Determine the [x, y] coordinate at the center of the cell enclosing the given text.  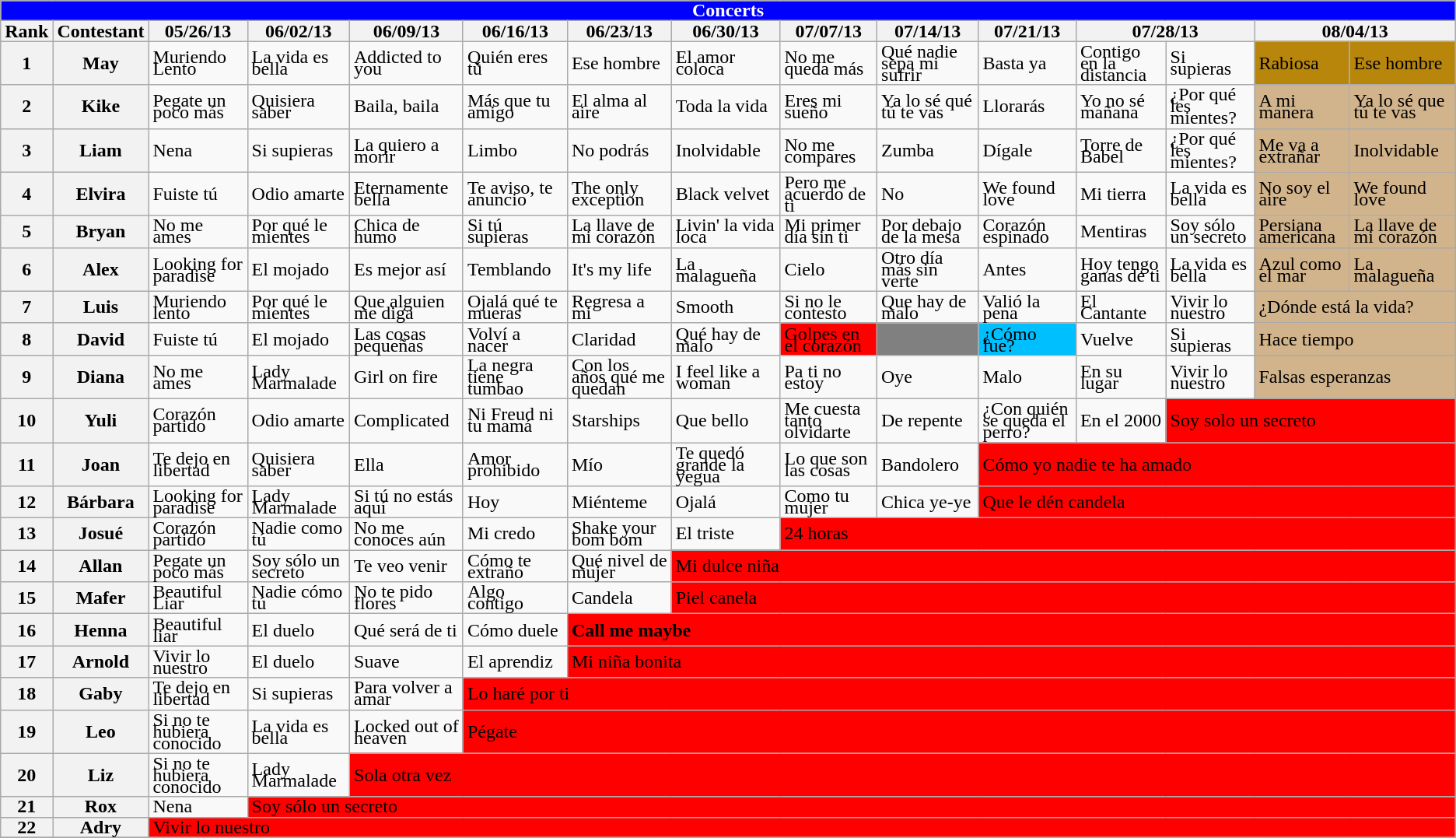
18 [26, 694]
Henna [101, 630]
Liz [101, 775]
No [928, 194]
Qué será de ti [407, 630]
Diana [101, 377]
Qué nadie sepa mi sufrir [928, 63]
Arnold [101, 661]
Piel canela [1063, 598]
Volví a nacer [515, 339]
Suave [407, 661]
Addicted to you [407, 63]
Por debajo de la mesa [928, 232]
No te pido flores [407, 598]
20 [26, 775]
No me queda más [829, 63]
Mafer [101, 598]
Allan [101, 566]
La quiero a morir [407, 150]
05/26/13 [198, 31]
Pa ti no estoy [829, 377]
2 [26, 107]
Persiana americana [1302, 232]
It's my life [619, 269]
Las cosas pequeñas [407, 339]
Oye [928, 377]
Amor prohibido [515, 464]
¿Cómo fue? [1027, 339]
4 [26, 194]
Ya lo sé qué tú te vas [928, 107]
Luis [101, 307]
El aprendiz [515, 661]
Azul como el mar [1302, 269]
Otro día más sin verte [928, 269]
Muriendo lento [198, 307]
Mi niña bonita [1011, 661]
Mi dulce niña [1063, 566]
Bandolero [928, 464]
En su lugar [1121, 377]
12 [26, 503]
Cómo te extraño [515, 566]
Shake your bom bom [619, 534]
Como tu mujer [829, 503]
Mi primer día sin ti [829, 232]
David [101, 339]
Qué hay de malo [726, 339]
Ella [407, 464]
Te veo venir [407, 566]
Gaby [101, 694]
Pégate [959, 731]
Llorarás [1027, 107]
Falsas esperanzas [1355, 377]
Ojalá [726, 503]
8 [26, 339]
Livin' la vida loca [726, 232]
Qué nivel de mujer [619, 566]
Dígale [1027, 150]
15 [26, 598]
Que bello [726, 420]
El triste [726, 534]
En el 2000 [1121, 420]
Girl on fire [407, 377]
Que le dén candela [1216, 503]
Chica de humo [407, 232]
Ni Freud ni tu mamá [515, 420]
Josué [101, 534]
El alma al aire [619, 107]
Regresa a mi [619, 307]
Si no le contesto [829, 307]
Bárbara [101, 503]
10 [26, 420]
El amor coloca [726, 63]
Si tú no estás aquí [407, 503]
08/04/13 [1355, 31]
Hace tiempo [1355, 339]
07/28/13 [1165, 31]
Soy solo un secreto [1311, 420]
Zumba [928, 150]
Locked out of heaven [407, 731]
5 [26, 232]
06/23/13 [619, 31]
Ojalá qué te mueras [515, 307]
16 [26, 630]
Rabiosa [1302, 63]
Quién eres tú [515, 63]
Lo haré por ti [959, 694]
Beautiful liar [198, 630]
Contigo en la distancia [1121, 63]
Rank [26, 31]
Para volver a amar [407, 694]
Me cuesta tanto olvidarte [829, 420]
Con los años qué me quedan [619, 377]
A mi manera [1302, 107]
Baila, baila [407, 107]
Yuli [101, 420]
Valió la pena [1027, 307]
Contestant [101, 31]
Basta ya [1027, 63]
Vuelve [1121, 339]
Cómo duele [515, 630]
Toda la vida [726, 107]
The only exception [619, 194]
Eres mi sueño [829, 107]
Kike [101, 107]
Alex [101, 269]
06/02/13 [299, 31]
Te quedó grande la yegua [726, 464]
24 horas [1118, 534]
Golpes en el corazón [829, 339]
Claridad [619, 339]
Es mejor así [407, 269]
Que alguien me diga [407, 307]
Ya lo sé que tú te vas [1402, 107]
Nadie cómo tú [299, 598]
3 [26, 150]
Temblando [515, 269]
Limbo [515, 150]
1 [26, 63]
No me conoces aún [407, 534]
May [101, 63]
Concerts [728, 11]
07/14/13 [928, 31]
Candela [619, 598]
6 [26, 269]
22 [26, 827]
Chica ye-ye [928, 503]
¿Con quién se queda el perro? [1027, 420]
06/16/13 [515, 31]
Cielo [829, 269]
19 [26, 731]
13 [26, 534]
07/07/13 [829, 31]
Me va a extrañar [1302, 150]
No soy el aire [1302, 194]
De repente [928, 420]
Bryan [101, 232]
Leo [101, 731]
Corazón espinado [1027, 232]
Mentiras [1121, 232]
7 [26, 307]
Mío [619, 464]
11 [26, 464]
06/30/13 [726, 31]
Malo [1027, 377]
La negra tiene tumbao [515, 377]
Beautiful Liar [198, 598]
Starships [619, 420]
Elvira [101, 194]
Si tú supieras [515, 232]
Adry [101, 827]
Smooth [726, 307]
Yo no sé mañana [1121, 107]
Cómo yo nadie te ha amado [1216, 464]
Mi credo [515, 534]
Pero me acuerdo de ti [829, 194]
Más que tu amigo [515, 107]
Lo que son las cosas [829, 464]
Antes [1027, 269]
Muriendo Lento [198, 63]
¿Dónde está la vida? [1355, 307]
Mi tierra [1121, 194]
Algo contigo [515, 598]
06/09/13 [407, 31]
Black velvet [726, 194]
El Cantante [1121, 307]
Complicated [407, 420]
17 [26, 661]
Nadie como tú [299, 534]
No me compares [829, 150]
07/21/13 [1027, 31]
Te aviso, te anuncio [515, 194]
Rox [101, 807]
No podrás [619, 150]
Que hay de malo [928, 307]
I feel like a woman [726, 377]
Hoy [515, 503]
9 [26, 377]
Eternamente bella [407, 194]
Joan [101, 464]
Torre de Babel [1121, 150]
Miénteme [619, 503]
Sola otra vez [903, 775]
21 [26, 807]
Hoy tengo ganas de ti [1121, 269]
Call me maybe [1011, 630]
14 [26, 566]
Liam [101, 150]
